Extract the [x, y] coordinate from the center of the cell holding the provided text.  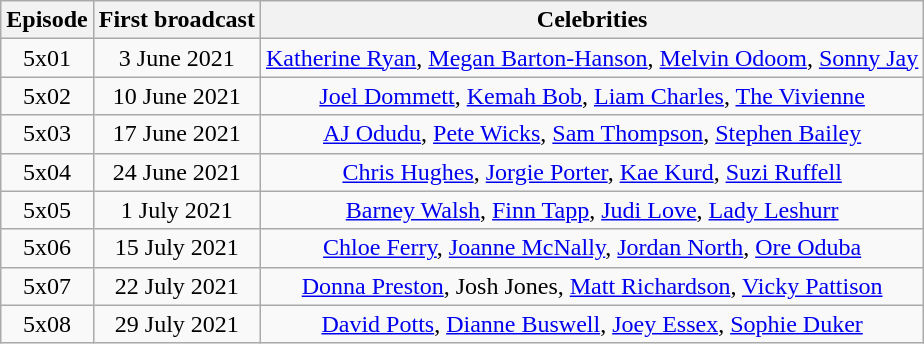
5x01 [47, 58]
5x07 [47, 286]
5x02 [47, 96]
Joel Dommett, Kemah Bob, Liam Charles, The Vivienne [592, 96]
Episode [47, 20]
Katherine Ryan, Megan Barton-Hanson, Melvin Odoom, Sonny Jay [592, 58]
17 June 2021 [176, 134]
Chloe Ferry, Joanne McNally, Jordan North, Ore Oduba [592, 248]
29 July 2021 [176, 324]
5x05 [47, 210]
Barney Walsh, Finn Tapp, Judi Love, Lady Leshurr [592, 210]
5x06 [47, 248]
10 June 2021 [176, 96]
5x04 [47, 172]
24 June 2021 [176, 172]
5x03 [47, 134]
David Potts, Dianne Buswell, Joey Essex, Sophie Duker [592, 324]
15 July 2021 [176, 248]
AJ Odudu, Pete Wicks, Sam Thompson, Stephen Bailey [592, 134]
1 July 2021 [176, 210]
First broadcast [176, 20]
Chris Hughes, Jorgie Porter, Kae Kurd, Suzi Ruffell [592, 172]
Donna Preston, Josh Jones, Matt Richardson, Vicky Pattison [592, 286]
Celebrities [592, 20]
3 June 2021 [176, 58]
22 July 2021 [176, 286]
5x08 [47, 324]
